Provide the [x, y] coordinate of the cell's center where the given text is located.  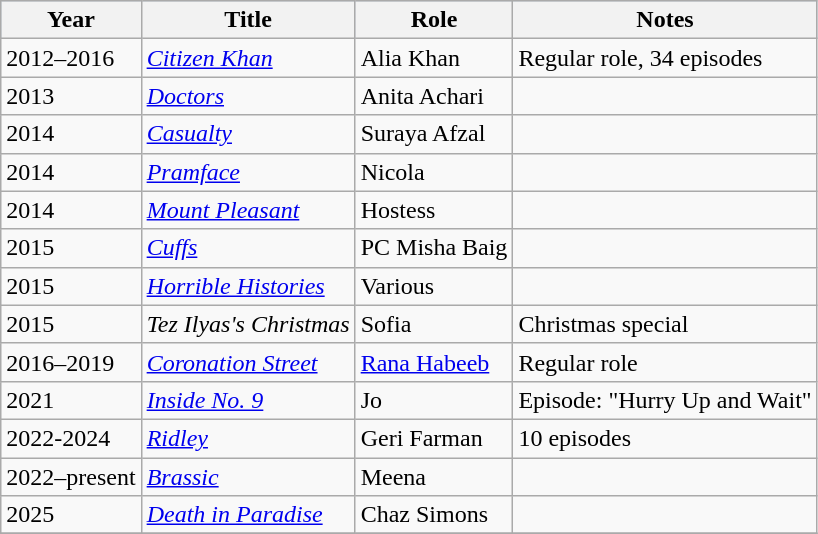
2021 [71, 400]
Role [434, 20]
Pramface [248, 172]
Death in Paradise [248, 515]
2013 [71, 96]
Casualty [248, 134]
2016–2019 [71, 362]
2022–present [71, 477]
Ridley [248, 438]
Various [434, 286]
Coronation Street [248, 362]
Sofia [434, 324]
Anita Achari [434, 96]
2022-2024 [71, 438]
Doctors [248, 96]
Nicola [434, 172]
Notes [665, 20]
PC Misha Baig [434, 248]
Brassic [248, 477]
Episode: "Hurry Up and Wait" [665, 400]
Rana Habeeb [434, 362]
Regular role, 34 episodes [665, 58]
Title [248, 20]
Inside No. 9 [248, 400]
Hostess [434, 210]
Tez Ilyas's Christmas [248, 324]
Citizen Khan [248, 58]
Chaz Simons [434, 515]
Regular role [665, 362]
10 episodes [665, 438]
Meena [434, 477]
2012–2016 [71, 58]
Jo [434, 400]
Cuffs [248, 248]
Horrible Histories [248, 286]
Geri Farman [434, 438]
2025 [71, 515]
Suraya Afzal [434, 134]
Mount Pleasant [248, 210]
Alia Khan [434, 58]
Year [71, 20]
Christmas special [665, 324]
